Output the [X, Y] coordinate of the center of the cell containing the given text.  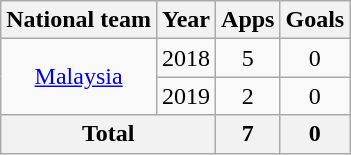
2018 [186, 58]
Total [108, 134]
Malaysia [79, 77]
Apps [248, 20]
2 [248, 96]
5 [248, 58]
2019 [186, 96]
National team [79, 20]
Goals [315, 20]
7 [248, 134]
Year [186, 20]
